Pinpoint the cell where the given text exists, returning its (x, y) midpoint coordinate. 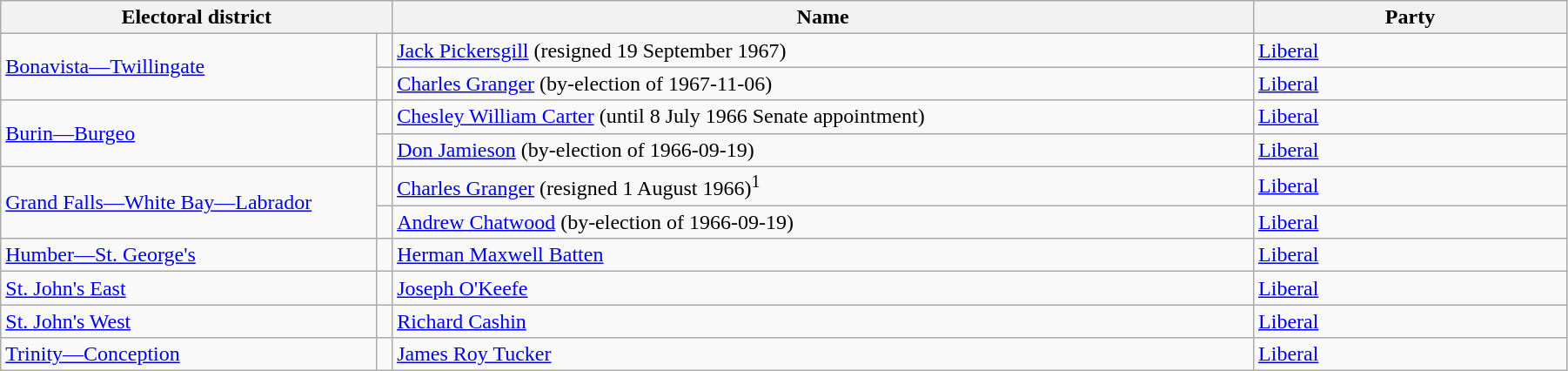
Grand Falls—White Bay—Labrador (189, 202)
Trinity—Conception (189, 354)
St. John's East (189, 288)
James Roy Tucker (823, 354)
Name (823, 17)
Jack Pickersgill (resigned 19 September 1967) (823, 51)
Herman Maxwell Batten (823, 255)
Charles Granger (by-election of 1967-11-06) (823, 84)
Humber—St. George's (189, 255)
Party (1411, 17)
Burin—Burgeo (189, 133)
Andrew Chatwood (by-election of 1966-09-19) (823, 222)
Joseph O'Keefe (823, 288)
Bonavista—Twillingate (189, 67)
Charles Granger (resigned 1 August 1966)1 (823, 186)
Electoral district (197, 17)
Chesley William Carter (until 8 July 1966 Senate appointment) (823, 117)
Don Jamieson (by-election of 1966-09-19) (823, 150)
St. John's West (189, 321)
Richard Cashin (823, 321)
